Detect which cell encompasses the target text, then output its (X, Y) center coordinate. 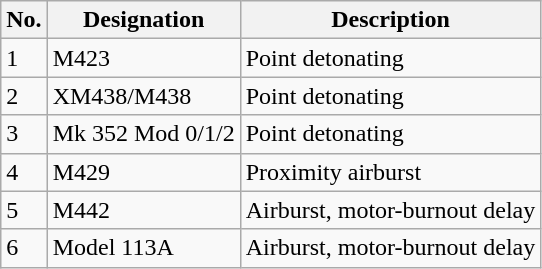
Model 113A (144, 248)
XM438/M438 (144, 96)
M442 (144, 210)
Mk 352 Mod 0/1/2 (144, 134)
4 (24, 172)
Designation (144, 20)
No. (24, 20)
6 (24, 248)
1 (24, 58)
Proximity airburst (390, 172)
3 (24, 134)
2 (24, 96)
M429 (144, 172)
M423 (144, 58)
5 (24, 210)
Description (390, 20)
